Scan for the cell matching the given text and deliver its (X, Y) coordinate at center. 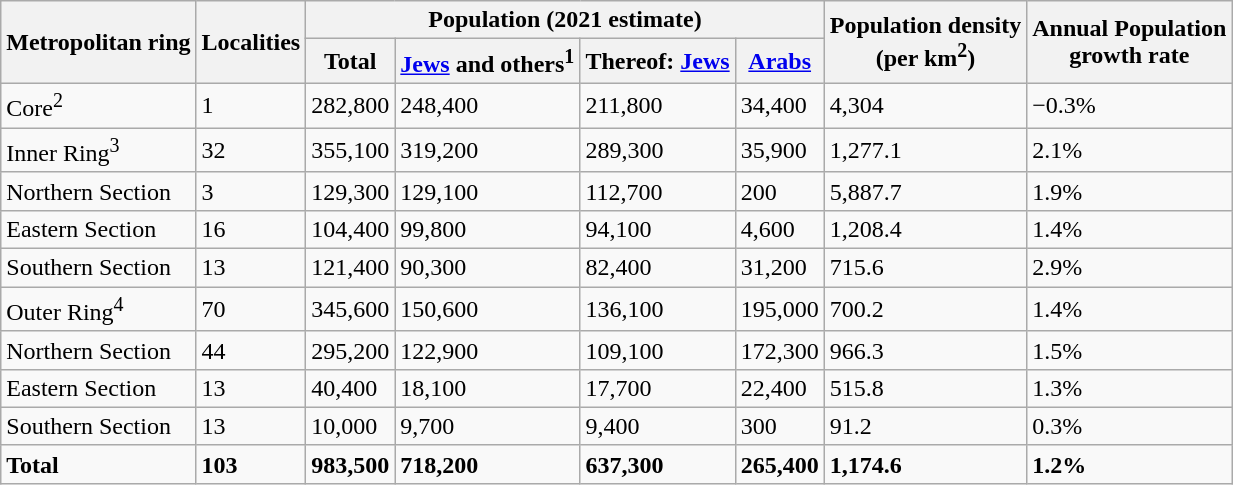
Core2 (98, 106)
700.2 (925, 310)
Inner Ring3 (98, 150)
9,700 (488, 426)
104,400 (350, 230)
17,700 (658, 388)
355,100 (350, 150)
103 (251, 464)
22,400 (780, 388)
10,000 (350, 426)
1.5% (1130, 350)
−0.3% (1130, 106)
35,900 (780, 150)
637,300 (658, 464)
129,100 (488, 191)
1.3% (1130, 388)
300 (780, 426)
248,400 (488, 106)
Population (2021 estimate) (565, 20)
121,400 (350, 268)
172,300 (780, 350)
345,600 (350, 310)
150,600 (488, 310)
91.2 (925, 426)
32 (251, 150)
282,800 (350, 106)
1.2% (1130, 464)
112,700 (658, 191)
34,400 (780, 106)
966.3 (925, 350)
70 (251, 310)
1 (251, 106)
1,174.6 (925, 464)
211,800 (658, 106)
31,200 (780, 268)
Population density(per km2) (925, 42)
Localities (251, 42)
18,100 (488, 388)
Outer Ring4 (98, 310)
295,200 (350, 350)
715.6 (925, 268)
Annual Populationgrowth rate (1130, 42)
200 (780, 191)
90,300 (488, 268)
0.3% (1130, 426)
Metropolitan ring (98, 42)
319,200 (488, 150)
1,277.1 (925, 150)
16 (251, 230)
4,304 (925, 106)
Arabs (780, 62)
129,300 (350, 191)
Thereof: Jews (658, 62)
122,900 (488, 350)
44 (251, 350)
515.8 (925, 388)
94,100 (658, 230)
82,400 (658, 268)
109,100 (658, 350)
2.9% (1130, 268)
2.1% (1130, 150)
5,887.7 (925, 191)
4,600 (780, 230)
1,208.4 (925, 230)
136,100 (658, 310)
3 (251, 191)
718,200 (488, 464)
40,400 (350, 388)
195,000 (780, 310)
983,500 (350, 464)
99,800 (488, 230)
1.9% (1130, 191)
289,300 (658, 150)
Jews and others1 (488, 62)
265,400 (780, 464)
9,400 (658, 426)
